From the cell containing the given text, extract its center point as (x, y) coordinate. 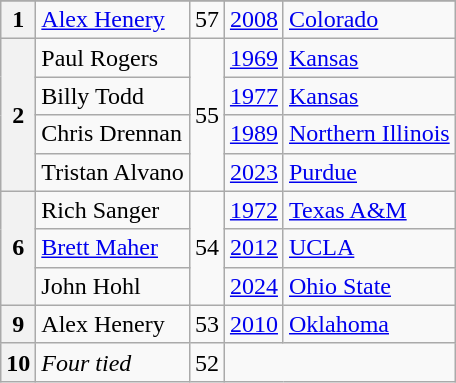
Rich Sanger (113, 210)
55 (206, 115)
UCLA (369, 248)
1 (18, 20)
1972 (254, 210)
1989 (254, 134)
Colorado (369, 20)
10 (18, 362)
Texas A&M (369, 210)
Chris Drennan (113, 134)
Four tied (113, 362)
2012 (254, 248)
Ohio State (369, 286)
Northern Illinois (369, 134)
57 (206, 20)
2 (18, 115)
1969 (254, 58)
Tristan Alvano (113, 172)
2024 (254, 286)
54 (206, 248)
2010 (254, 324)
2008 (254, 20)
Paul Rogers (113, 58)
John Hohl (113, 286)
52 (206, 362)
53 (206, 324)
Brett Maher (113, 248)
Billy Todd (113, 96)
Oklahoma (369, 324)
6 (18, 248)
1977 (254, 96)
2023 (254, 172)
Purdue (369, 172)
9 (18, 324)
